For the text-containing cell, return its midpoint in [X, Y] coordinate format. 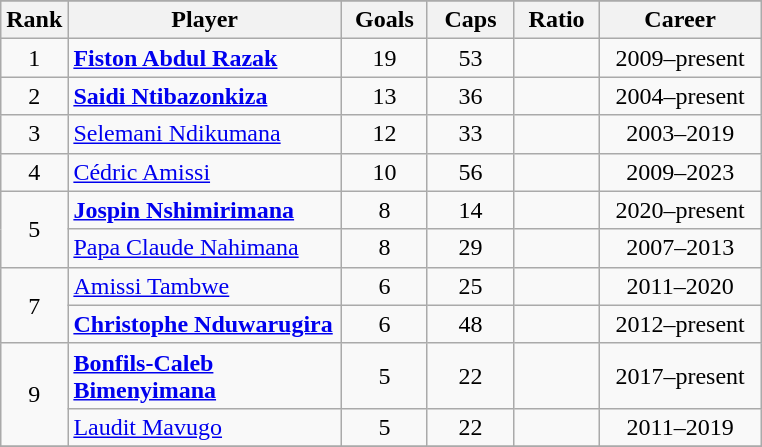
2003–2019 [680, 134]
56 [470, 172]
Player [205, 20]
14 [470, 210]
2012–present [680, 324]
Christophe Nduwarugira [205, 324]
Selemani Ndikumana [205, 134]
2 [34, 96]
3 [34, 134]
Jospin Nshimirimana [205, 210]
2009–2023 [680, 172]
9 [34, 394]
2020–present [680, 210]
Cédric Amissi [205, 172]
13 [384, 96]
2011–2020 [680, 286]
Goals [384, 20]
4 [34, 172]
Saidi Ntibazonkiza [205, 96]
12 [384, 134]
Laudit Mavugo [205, 427]
19 [384, 58]
48 [470, 324]
Bonfils-Caleb Bimenyimana [205, 376]
33 [470, 134]
2007–2013 [680, 248]
Rank [34, 20]
1 [34, 58]
10 [384, 172]
2009–present [680, 58]
7 [34, 305]
29 [470, 248]
Caps [470, 20]
36 [470, 96]
2017–present [680, 376]
Fiston Abdul Razak [205, 58]
2004–present [680, 96]
25 [470, 286]
Career [680, 20]
Papa Claude Nahimana [205, 248]
53 [470, 58]
Amissi Tambwe [205, 286]
2011–2019 [680, 427]
Ratio [557, 20]
